Scan for the cell matching the given text and deliver its [X, Y] coordinate at center. 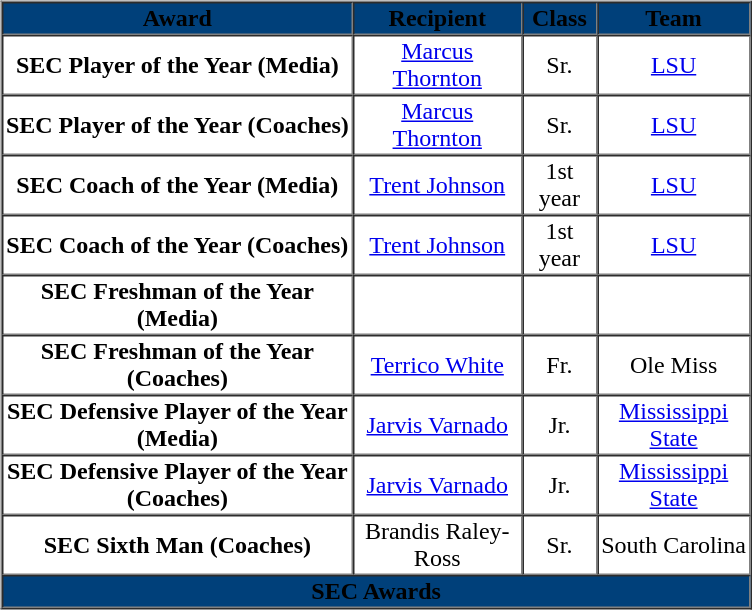
Brandis Raley-Ross [438, 545]
Ole Miss [674, 365]
SEC Coach of the Year (Coaches) [178, 245]
SEC Sixth Man (Coaches) [178, 545]
Fr. [560, 365]
Team [674, 18]
SEC Awards [376, 592]
Class [560, 18]
Recipient [438, 18]
SEC Freshman of the Year (Coaches) [178, 365]
SEC Coach of the Year (Media) [178, 185]
SEC Player of the Year (Media) [178, 65]
SEC Player of the Year (Coaches) [178, 125]
SEC Defensive Player of the Year (Coaches) [178, 485]
Award [178, 18]
SEC Freshman of the Year (Media) [178, 305]
South Carolina [674, 545]
Terrico White [438, 365]
SEC Defensive Player of the Year (Media) [178, 425]
